Identify which cell holds the provided text, then report its [x, y] central coordinate. 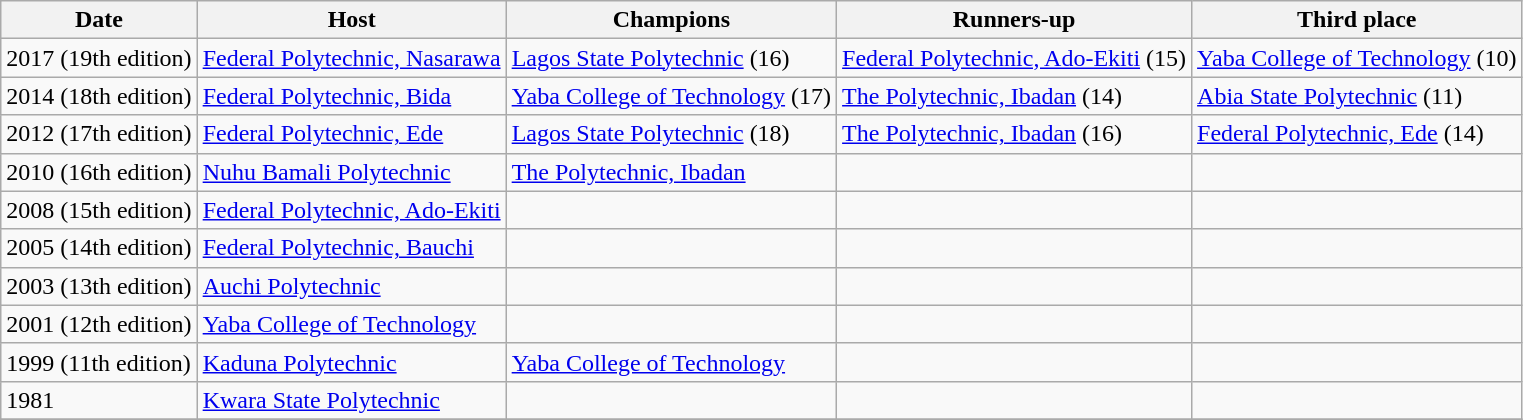
Abia State Polytechnic (11) [1357, 96]
Date [99, 20]
Lagos State Polytechnic (16) [671, 58]
2001 (12th edition) [99, 324]
Federal Polytechnic, Ado-Ekiti [352, 210]
Yaba College of Technology (10) [1357, 58]
Kwara State Polytechnic [352, 400]
Nuhu Bamali Polytechnic [352, 172]
1981 [99, 400]
Federal Polytechnic, Bauchi [352, 248]
Runners-up [1014, 20]
Federal Polytechnic, Ado-Ekiti (15) [1014, 58]
Federal Polytechnic, Nasarawa [352, 58]
Federal Polytechnic, Bida [352, 96]
Host [352, 20]
2014 (18th edition) [99, 96]
Kaduna Polytechnic [352, 362]
2017 (19th edition) [99, 58]
Federal Polytechnic, Ede [352, 134]
Third place [1357, 20]
Champions [671, 20]
Yaba College of Technology (17) [671, 96]
2003 (13th edition) [99, 286]
2005 (14th edition) [99, 248]
Lagos State Polytechnic (18) [671, 134]
2008 (15th edition) [99, 210]
Federal Polytechnic, Ede (14) [1357, 134]
The Polytechnic, Ibadan [671, 172]
The Polytechnic, Ibadan (14) [1014, 96]
1999 (11th edition) [99, 362]
2012 (17th edition) [99, 134]
Auchi Polytechnic [352, 286]
The Polytechnic, Ibadan (16) [1014, 134]
2010 (16th edition) [99, 172]
